Pinpoint the cell where the given text exists, returning its [x, y] midpoint coordinate. 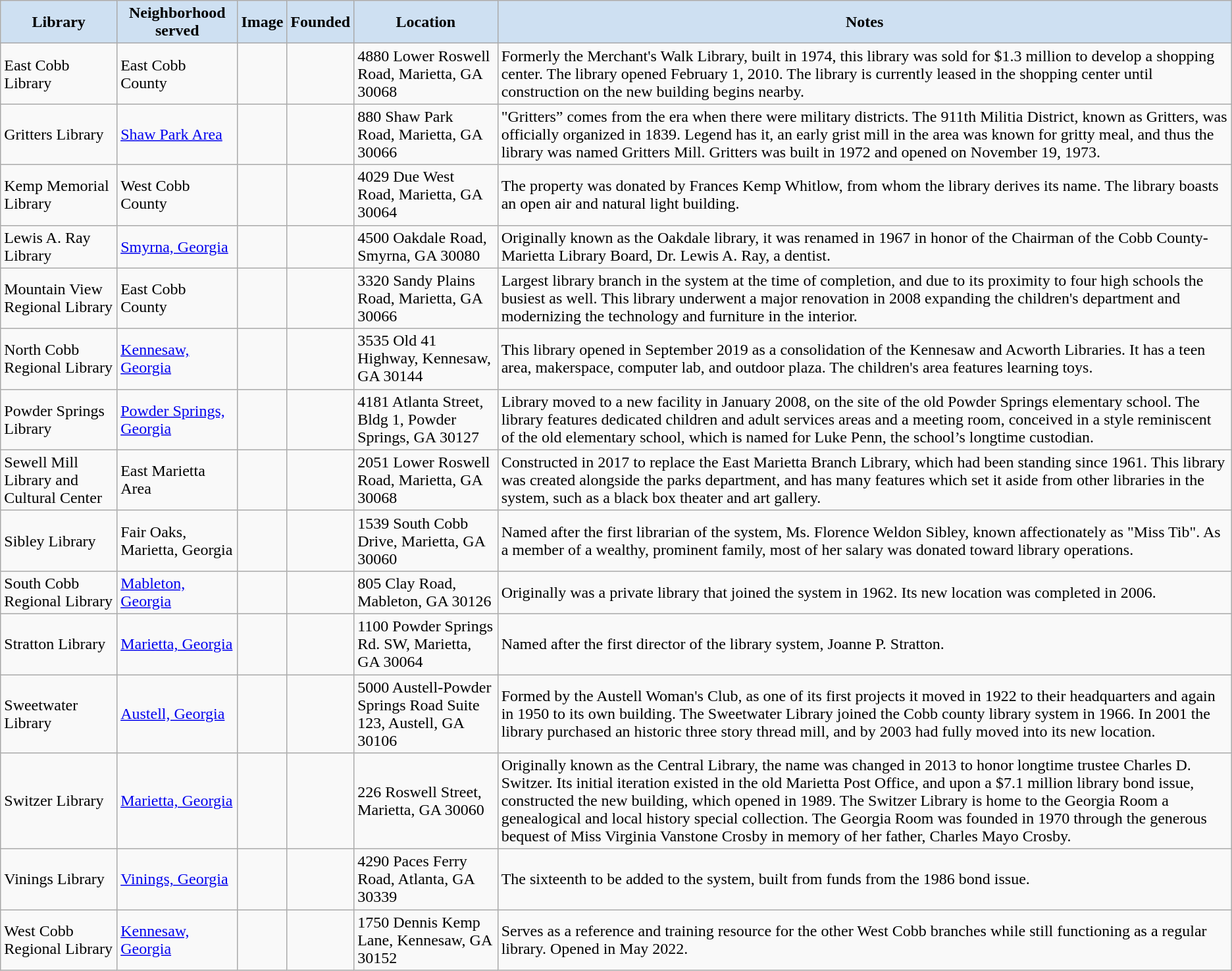
Serves as a reference and training resource for the other West Cobb branches while still functioning as a regular library. Opened in May 2022. [865, 940]
Kemp Memorial Library [59, 195]
Named after the first director of the library system, Joanne P. Stratton. [865, 644]
4029 Due West Road, Marietta, GA 30064 [426, 195]
Library [59, 22]
Sewell Mill Library and Cultural Center [59, 480]
Shaw Park Area [178, 134]
2051 Lower Roswell Road, Marietta, GA 30068 [426, 480]
5000 Austell-Powder Springs Road Suite 123, Austell, GA 30106 [426, 714]
Location [426, 22]
Sibley Library [59, 540]
1750 Dennis Kemp Lane, Kennesaw, GA 30152 [426, 940]
West Cobb Regional Library [59, 940]
Neighborhood served [178, 22]
Switzer Library [59, 801]
Founded [321, 22]
West Cobb County [178, 195]
Mableton, Georgia [178, 592]
805 Clay Road, Mableton, GA 30126 [426, 592]
4181 Atlanta Street, Bldg 1, Powder Springs, GA 30127 [426, 419]
4880 Lower Roswell Road, Marietta, GA 30068 [426, 74]
The sixteenth to be added to the system, built from funds from the 1986 bond issue. [865, 879]
Image [262, 22]
Mountain View Regional Library [59, 298]
Powder Springs Library [59, 419]
1100 Powder Springs Rd. SW, Marietta, GA 30064 [426, 644]
Stratton Library [59, 644]
226 Roswell Street, Marietta, GA 30060 [426, 801]
Notes [865, 22]
East Marietta Area [178, 480]
The property was donated by Frances Kemp Whitlow, from whom the library derives its name. The library boasts an open air and natural light building. [865, 195]
Lewis A. Ray Library [59, 246]
South Cobb Regional Library [59, 592]
Sweetwater Library [59, 714]
Smyrna, Georgia [178, 246]
3535 Old 41 Highway, Kennesaw, GA 30144 [426, 359]
4500 Oakdale Road, Smyrna, GA 30080 [426, 246]
880 Shaw Park Road, Marietta, GA 30066 [426, 134]
Powder Springs, Georgia [178, 419]
Fair Oaks, Marietta, Georgia [178, 540]
East Cobb Library [59, 74]
Originally was a private library that joined the system in 1962. Its new location was completed in 2006. [865, 592]
North Cobb Regional Library [59, 359]
Vinings, Georgia [178, 879]
1539 South Cobb Drive, Marietta, GA 30060 [426, 540]
Austell, Georgia [178, 714]
4290 Paces Ferry Road, Atlanta, GA 30339 [426, 879]
Gritters Library [59, 134]
Vinings Library [59, 879]
3320 Sandy Plains Road, Marietta, GA 30066 [426, 298]
